For the text-containing cell, return its midpoint in (x, y) coordinate format. 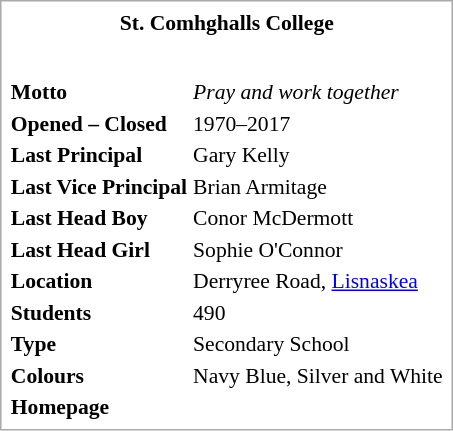
Opened – Closed (98, 123)
Colours (98, 375)
Pray and work together (318, 92)
Derryree Road, Lisnaskea (318, 281)
Homepage (98, 407)
1970–2017 (318, 123)
Last Principal (98, 155)
Motto (98, 92)
490 (318, 312)
Last Vice Principal (98, 186)
Type (98, 344)
Sophie O'Connor (318, 249)
Conor McDermott (318, 218)
Last Head Boy (98, 218)
Last Head Girl (98, 249)
Location (98, 281)
St. Comhghalls College (226, 23)
Gary Kelly (318, 155)
Secondary School (318, 344)
Students (98, 312)
Navy Blue, Silver and White (318, 375)
Brian Armitage (318, 186)
